Search for the cell housing the specified text and yield its (x, y) center coordinate. 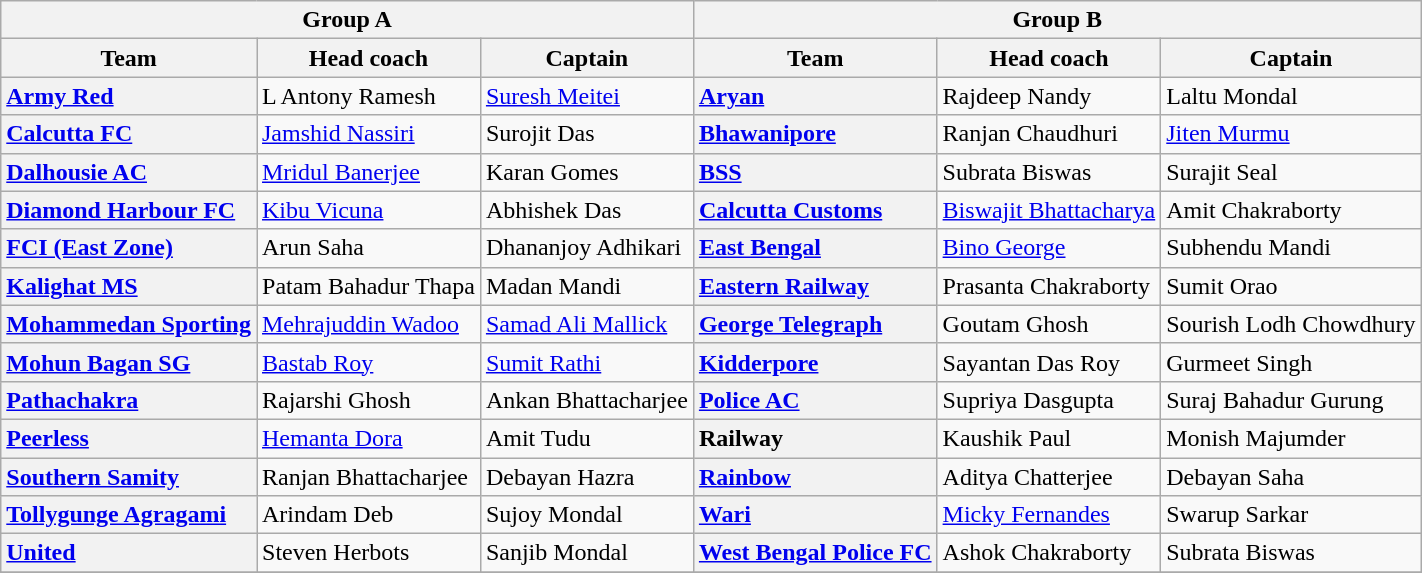
Kidderpore (815, 362)
Aditya Chatterjee (1049, 477)
Jiten Murmu (1291, 134)
Karan Gomes (586, 172)
Police AC (815, 400)
Supriya Dasgupta (1049, 400)
Kaushik Paul (1049, 438)
Dalhousie AC (129, 172)
Kibu Vicuna (368, 210)
Arun Saha (368, 248)
Biswajit Bhattacharya (1049, 210)
Eastern Railway (815, 286)
Rajdeep Nandy (1049, 96)
Madan Mandi (586, 286)
Calcutta FC (129, 134)
Surojit Das (586, 134)
Sumit Orao (1291, 286)
Micky Fernandes (1049, 515)
United (129, 553)
Arindam Deb (368, 515)
BSS (815, 172)
Patam Bahadur Thapa (368, 286)
East Bengal (815, 248)
Diamond Harbour FC (129, 210)
Wari (815, 515)
Ranjan Bhattacharjee (368, 477)
Mehrajuddin Wadoo (368, 324)
Hemanta Dora (368, 438)
Sujoy Mondal (586, 515)
Mohun Bagan SG (129, 362)
Army Red (129, 96)
Bino George (1049, 248)
Steven Herbots (368, 553)
Rainbow (815, 477)
Debayan Hazra (586, 477)
Sourish Lodh Chowdhury (1291, 324)
Group A (348, 20)
Sumit Rathi (586, 362)
Railway (815, 438)
Mridul Banerjee (368, 172)
Debayan Saha (1291, 477)
Laltu Mondal (1291, 96)
Tollygunge Agragami (129, 515)
Jamshid Nassiri (368, 134)
L Antony Ramesh (368, 96)
Peerless (129, 438)
Suraj Bahadur Gurung (1291, 400)
Amit Chakraborty (1291, 210)
George Telegraph (815, 324)
Sanjib Mondal (586, 553)
Mohammedan Sporting (129, 324)
Gurmeet Singh (1291, 362)
Subhendu Mandi (1291, 248)
Rajarshi Ghosh (368, 400)
Ranjan Chaudhuri (1049, 134)
Kalighat MS (129, 286)
Bastab Roy (368, 362)
FCI (East Zone) (129, 248)
Monish Majumder (1291, 438)
Ashok Chakraborty (1049, 553)
Southern Samity (129, 477)
Dhananjoy Adhikari (586, 248)
Sayantan Das Roy (1049, 362)
Abhishek Das (586, 210)
Surajit Seal (1291, 172)
Bhawanipore (815, 134)
Ankan Bhattacharjee (586, 400)
Goutam Ghosh (1049, 324)
Suresh Meitei (586, 96)
Pathachakra (129, 400)
Group B (1057, 20)
Samad Ali Mallick (586, 324)
Calcutta Customs (815, 210)
West Bengal Police FC (815, 553)
Swarup Sarkar (1291, 515)
Prasanta Chakraborty (1049, 286)
Aryan (815, 96)
Amit Tudu (586, 438)
